Return the [X, Y] coordinate for the center point of the cell that contains the specified text.  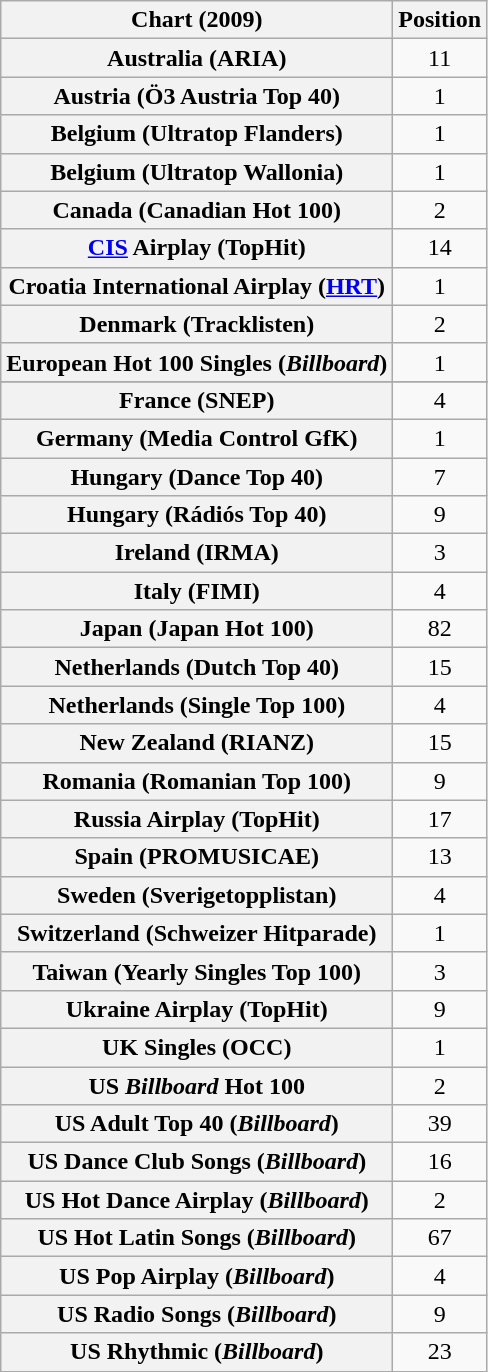
France (SNEP) [197, 400]
Canada (Canadian Hot 100) [197, 210]
US Rhythmic (Billboard) [197, 1352]
Sweden (Sverigetopplistan) [197, 895]
US Hot Dance Airplay (Billboard) [197, 1200]
Ukraine Airplay (TopHit) [197, 1009]
CIS Airplay (TopHit) [197, 248]
Australia (ARIA) [197, 58]
16 [440, 1162]
US Hot Latin Songs (Billboard) [197, 1238]
13 [440, 857]
New Zealand (RIANZ) [197, 743]
17 [440, 819]
Denmark (Tracklisten) [197, 324]
Croatia International Airplay (HRT) [197, 286]
Romania (Romanian Top 100) [197, 781]
US Pop Airplay (Billboard) [197, 1276]
67 [440, 1238]
Japan (Japan Hot 100) [197, 629]
Germany (Media Control GfK) [197, 438]
US Adult Top 40 (Billboard) [197, 1124]
European Hot 100 Singles (Billboard) [197, 362]
Italy (FIMI) [197, 591]
Chart (2009) [197, 20]
Netherlands (Single Top 100) [197, 705]
US Dance Club Songs (Billboard) [197, 1162]
23 [440, 1352]
14 [440, 248]
Belgium (Ultratop Flanders) [197, 134]
US Billboard Hot 100 [197, 1085]
US Radio Songs (Billboard) [197, 1314]
82 [440, 629]
Spain (PROMUSICAE) [197, 857]
39 [440, 1124]
UK Singles (OCC) [197, 1047]
Ireland (IRMA) [197, 553]
Hungary (Dance Top 40) [197, 477]
Taiwan (Yearly Singles Top 100) [197, 971]
Switzerland (Schweizer Hitparade) [197, 933]
Position [440, 20]
11 [440, 58]
Belgium (Ultratop Wallonia) [197, 172]
Hungary (Rádiós Top 40) [197, 515]
7 [440, 477]
Russia Airplay (TopHit) [197, 819]
Netherlands (Dutch Top 40) [197, 667]
Austria (Ö3 Austria Top 40) [197, 96]
